Return (x, y) of the center of cell containing provided text 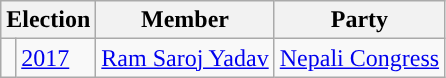
Party (359, 20)
Member (185, 20)
2017 (56, 58)
Nepali Congress (359, 58)
Ram Saroj Yadav (185, 58)
Election (48, 20)
